Return the [x, y] coordinate for the center point of the cell that contains the specified text.  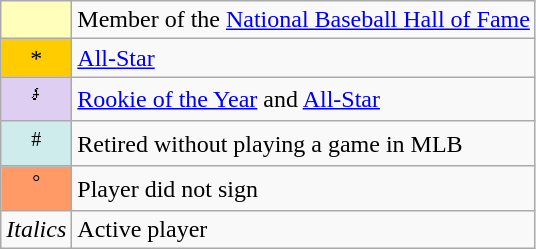
៛ [36, 100]
Member of the National Baseball Hall of Fame [304, 20]
Rookie of the Year and All-Star [304, 100]
° [36, 188]
Player did not sign [304, 188]
Retired without playing a game in MLB [304, 144]
# [36, 144]
* [36, 58]
All-Star [304, 58]
Italics [36, 230]
Active player [304, 230]
